Output the (x, y) coordinate of the center of the cell containing the given text.  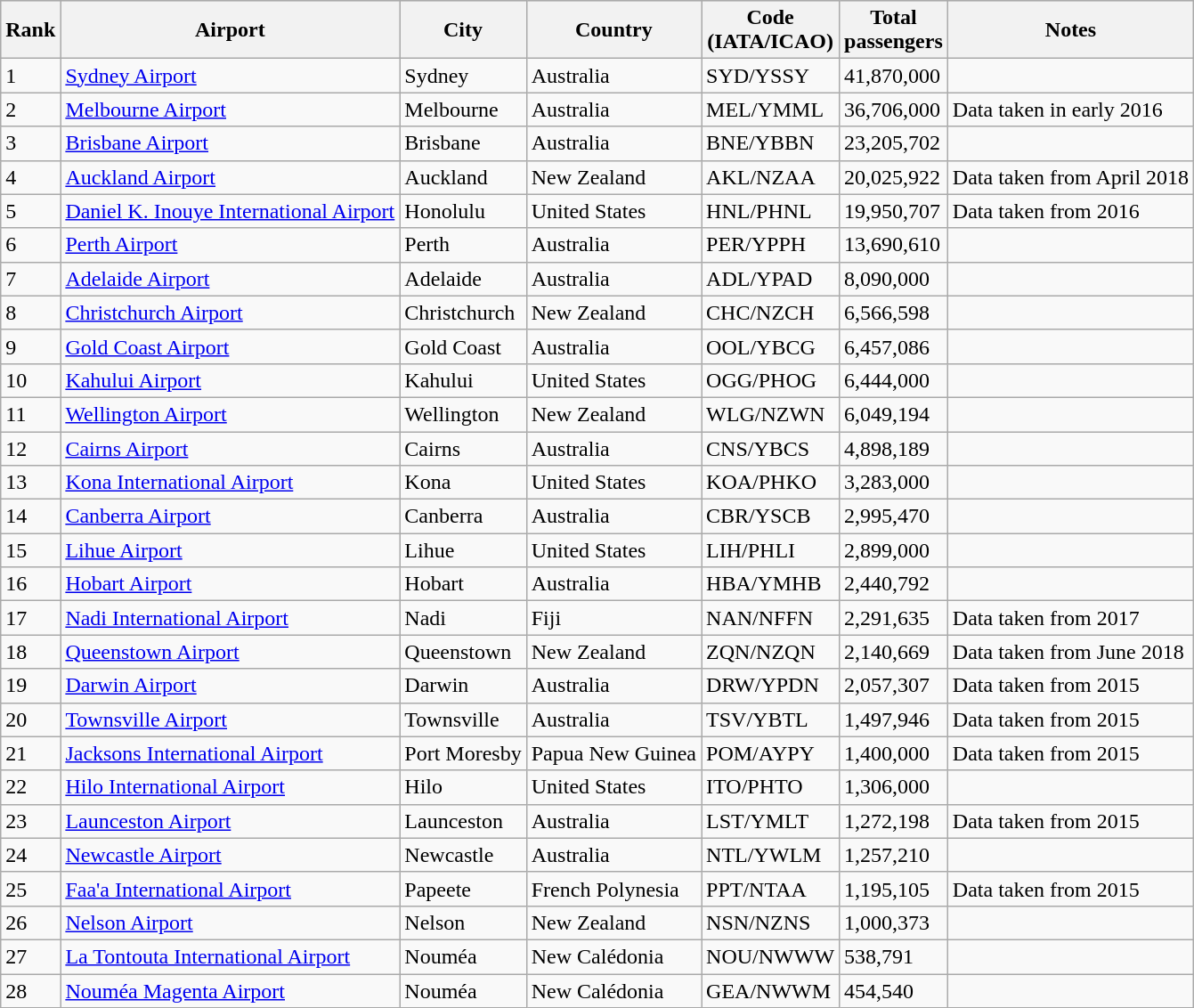
2,995,470 (894, 516)
Auckland Airport (230, 177)
1,497,946 (894, 719)
Faa'a International Airport (230, 889)
Daniel K. Inouye International Airport (230, 211)
La Tontouta International Airport (230, 956)
ZQN/NZQN (771, 652)
1,195,105 (894, 889)
Darwin (463, 686)
Newcastle Airport (230, 855)
NAN/NFFN (771, 618)
MEL/YMML (771, 110)
Adelaide (463, 279)
TSV/YBTL (771, 719)
Perth Airport (230, 245)
Brisbane (463, 143)
5 (30, 211)
1,257,210 (894, 855)
24 (30, 855)
22 (30, 787)
Nelson (463, 923)
1,272,198 (894, 821)
36,706,000 (894, 110)
1 (30, 76)
Papeete (463, 889)
18 (30, 652)
CHC/NZCH (771, 313)
ADL/YPAD (771, 279)
1,400,000 (894, 753)
2,440,792 (894, 584)
23,205,702 (894, 143)
Brisbane Airport (230, 143)
Auckland (463, 177)
BNE/YBBN (771, 143)
Papua New Guinea (613, 753)
2,057,307 (894, 686)
454,540 (894, 991)
NTL/YWLM (771, 855)
Queenstown (463, 652)
8 (30, 313)
3,283,000 (894, 483)
Totalpassengers (894, 30)
4,898,189 (894, 448)
Data taken in early 2016 (1070, 110)
Adelaide Airport (230, 279)
Gold Coast (463, 346)
9 (30, 346)
Sydney Airport (230, 76)
DRW/YPDN (771, 686)
14 (30, 516)
GEA/NWWM (771, 991)
6,444,000 (894, 380)
HNL/PHNL (771, 211)
15 (30, 550)
Cairns Airport (230, 448)
13 (30, 483)
20,025,922 (894, 177)
CNS/YBCS (771, 448)
Fiji (613, 618)
538,791 (894, 956)
41,870,000 (894, 76)
6,049,194 (894, 414)
Notes (1070, 30)
Gold Coast Airport (230, 346)
Data taken from 2017 (1070, 618)
Townsville Airport (230, 719)
Melbourne (463, 110)
19 (30, 686)
LIH/PHLI (771, 550)
OGG/PHOG (771, 380)
Canberra (463, 516)
Sydney (463, 76)
Kona (463, 483)
21 (30, 753)
6 (30, 245)
SYD/YSSY (771, 76)
2,291,635 (894, 618)
Kona International Airport (230, 483)
Data taken from 2016 (1070, 211)
7 (30, 279)
Cairns (463, 448)
17 (30, 618)
Lihue (463, 550)
10 (30, 380)
POM/AYPY (771, 753)
Canberra Airport (230, 516)
Launceston Airport (230, 821)
27 (30, 956)
2,140,669 (894, 652)
16 (30, 584)
Nadi International Airport (230, 618)
NSN/NZNS (771, 923)
26 (30, 923)
Hilo International Airport (230, 787)
Data taken from April 2018 (1070, 177)
8,090,000 (894, 279)
6,457,086 (894, 346)
12 (30, 448)
Code(IATA/ICAO) (771, 30)
AKL/NZAA (771, 177)
Nelson Airport (230, 923)
WLG/NZWN (771, 414)
4 (30, 177)
HBA/YMHB (771, 584)
Christchurch (463, 313)
Honolulu (463, 211)
Kahului Airport (230, 380)
PER/YPPH (771, 245)
Perth (463, 245)
Country (613, 30)
2 (30, 110)
OOL/YBCG (771, 346)
Hobart Airport (230, 584)
13,690,610 (894, 245)
CBR/YSCB (771, 516)
1,306,000 (894, 787)
6,566,598 (894, 313)
Wellington (463, 414)
Rank (30, 30)
Queenstown Airport (230, 652)
Port Moresby (463, 753)
Launceston (463, 821)
2,899,000 (894, 550)
ITO/PHTO (771, 787)
23 (30, 821)
French Polynesia (613, 889)
11 (30, 414)
Melbourne Airport (230, 110)
Jacksons International Airport (230, 753)
Nadi (463, 618)
City (463, 30)
Hobart (463, 584)
20 (30, 719)
Townsville (463, 719)
KOA/PHKO (771, 483)
Newcastle (463, 855)
LST/YMLT (771, 821)
Hilo (463, 787)
28 (30, 991)
Lihue Airport (230, 550)
19,950,707 (894, 211)
Kahului (463, 380)
Christchurch Airport (230, 313)
25 (30, 889)
1,000,373 (894, 923)
Nouméa Magenta Airport (230, 991)
Airport (230, 30)
Data taken from June 2018 (1070, 652)
Wellington Airport (230, 414)
NOU/NWWW (771, 956)
Darwin Airport (230, 686)
3 (30, 143)
PPT/NTAA (771, 889)
